Scan for the cell matching the given text and deliver its [X, Y] coordinate at center. 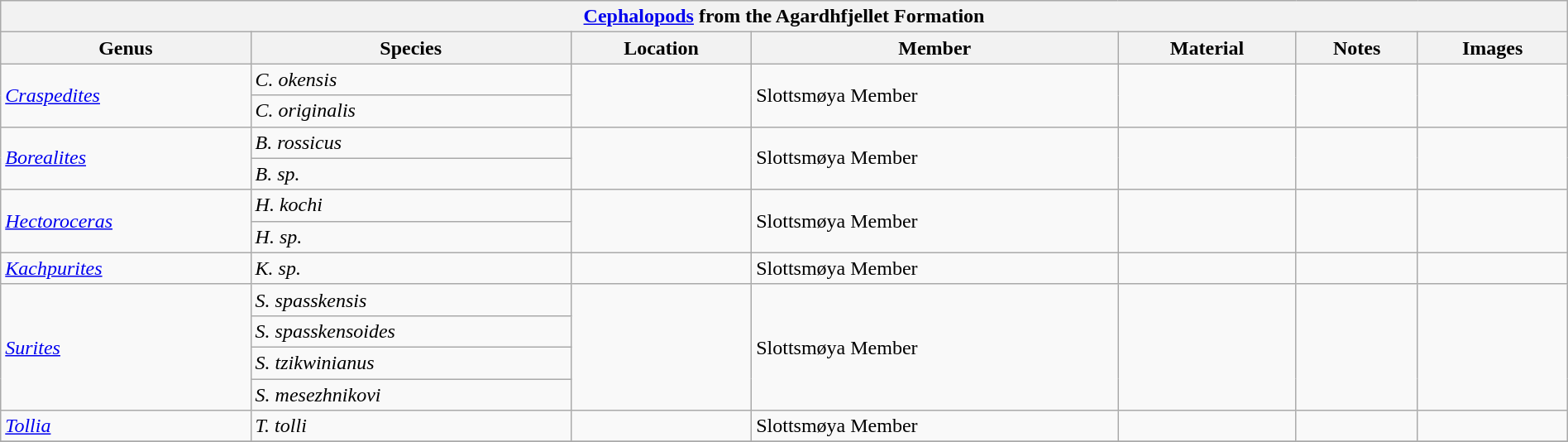
B. sp. [410, 174]
H. sp. [410, 237]
S. spasskensis [410, 300]
Borealites [126, 158]
K. sp. [410, 268]
Species [410, 48]
S. mesezhnikovi [410, 395]
Material [1207, 48]
Cephalopods from the Agardhfjellet Formation [784, 17]
Member [935, 48]
B. rossicus [410, 142]
Craspedites [126, 95]
Tollia [126, 426]
S. tzikwinianus [410, 363]
T. tolli [410, 426]
Genus [126, 48]
C. okensis [410, 79]
Location [661, 48]
Notes [1356, 48]
Hectoroceras [126, 221]
H. kochi [410, 205]
S. spasskensoides [410, 331]
Surites [126, 347]
C. originalis [410, 111]
Kachpurites [126, 268]
Images [1492, 48]
